Scan for the cell matching the given text and deliver its (x, y) coordinate at center. 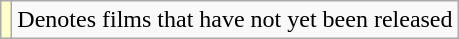
Denotes films that have not yet been released (235, 20)
